Identify which cell holds the provided text, then report its (X, Y) central coordinate. 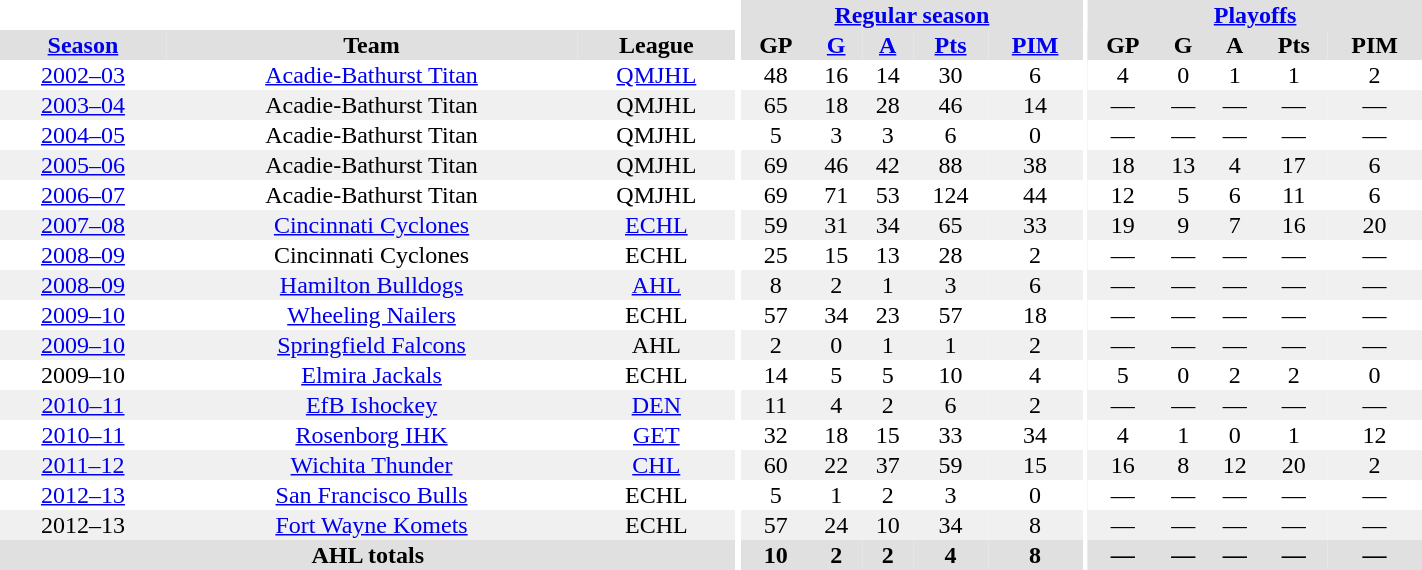
24 (836, 525)
32 (776, 435)
22 (836, 465)
CHL (656, 465)
9 (1182, 225)
Hamilton Bulldogs (372, 285)
2002–03 (83, 75)
42 (888, 165)
2011–12 (83, 465)
DEN (656, 405)
Regular season (912, 15)
2006–07 (83, 195)
60 (776, 465)
Fort Wayne Komets (372, 525)
71 (836, 195)
GET (656, 435)
25 (776, 255)
Springfield Falcons (372, 345)
Wheeling Nailers (372, 315)
17 (1294, 165)
23 (888, 315)
31 (836, 225)
48 (776, 75)
19 (1122, 225)
53 (888, 195)
San Francisco Bulls (372, 495)
Season (83, 45)
38 (1036, 165)
League (656, 45)
Playoffs (1255, 15)
2003–04 (83, 105)
Team (372, 45)
2005–06 (83, 165)
44 (1036, 195)
124 (950, 195)
EfB Ishockey (372, 405)
7 (1234, 225)
Wichita Thunder (372, 465)
88 (950, 165)
AHL totals (368, 555)
Elmira Jackals (372, 375)
Rosenborg IHK (372, 435)
2007–08 (83, 225)
30 (950, 75)
2004–05 (83, 135)
37 (888, 465)
